Capture the cell that displays the provided text and extract its (X, Y) central coordinate. 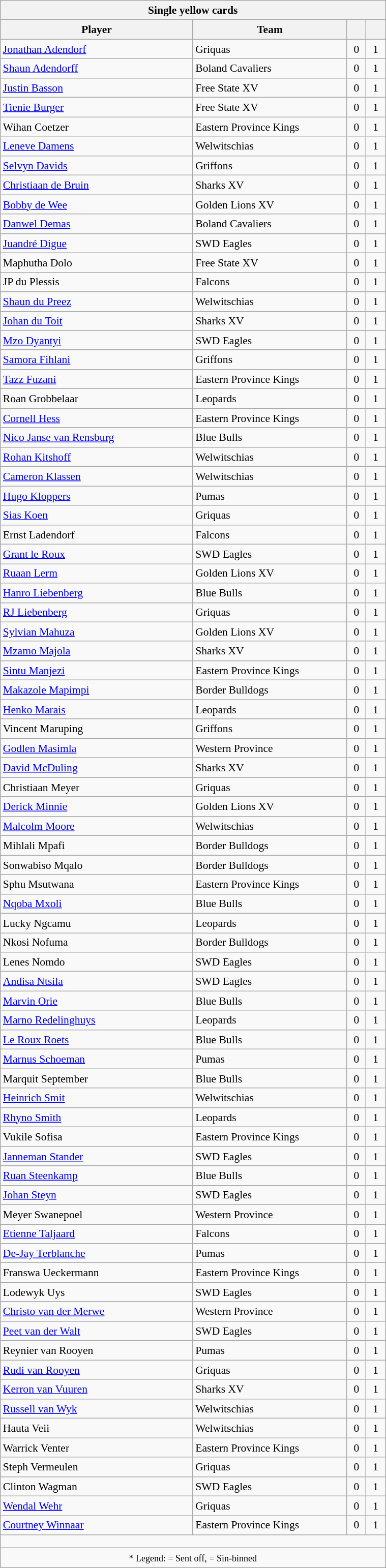
Russell van Wyk (97, 1409)
Johan Steyn (97, 1195)
Malcolm Moore (97, 826)
Tazz Fuzani (97, 379)
Sintu Manjezi (97, 671)
Lucky Ngcamu (97, 923)
Le Roux Roets (97, 1040)
Cameron Klassen (97, 476)
Rohan Kitshoff (97, 457)
Justin Basson (97, 88)
Sias Koen (97, 515)
Ernst Ladendorf (97, 535)
Sphu Msutwana (97, 884)
Mzamo Majola (97, 651)
Ruaan Lerm (97, 574)
Jonathan Adendorf (97, 49)
Etienne Taljaard (97, 1234)
Roan Grobbelaar (97, 399)
Marnus Schoeman (97, 1059)
Courtney Winnaar (97, 1525)
Hanro Liebenberg (97, 593)
Nkosi Nofuma (97, 943)
Shaun Adendorff (97, 69)
Wendal Wehr (97, 1506)
David McDuling (97, 768)
Sylvian Mahuza (97, 632)
Christiaan Meyer (97, 787)
Marquit September (97, 1078)
Shaun du Preez (97, 301)
Lodewyk Uys (97, 1292)
Christiaan de Bruin (97, 185)
JP du Plessis (97, 282)
Cornell Hess (97, 418)
Ruan Steenkamp (97, 1175)
Makazole Mapimpi (97, 690)
Selvyn Davids (97, 166)
Heinrich Smit (97, 1098)
Wihan Coetzer (97, 127)
Hauta Veii (97, 1428)
Henko Marais (97, 709)
Derick Minnie (97, 806)
Christo van der Merwe (97, 1312)
Vukile Sofisa (97, 1137)
Steph Vermeulen (97, 1467)
Tienie Burger (97, 107)
Nico Janse van Rensburg (97, 438)
Franswa Ueckermann (97, 1273)
Clinton Wagman (97, 1487)
Maphutha Dolo (97, 263)
Lenes Nomdo (97, 962)
Sonwabiso Mqalo (97, 865)
Peet van der Walt (97, 1331)
Vincent Maruping (97, 729)
Johan du Toit (97, 321)
Single yellow cards (193, 10)
Andisa Ntsila (97, 981)
Hugo Kloppers (97, 496)
Nqoba Mxoli (97, 903)
Warrick Venter (97, 1448)
Reynier van Rooyen (97, 1350)
Team (270, 29)
Mihlali Mpafi (97, 846)
Samora Fihlani (97, 360)
Marno Redelinghuys (97, 1020)
Rudi van Rooyen (97, 1370)
Danwel Demas (97, 224)
Godlen Masimla (97, 748)
Bobby de Wee (97, 204)
Player (97, 29)
Kerron van Vuuren (97, 1390)
Rhyno Smith (97, 1118)
Marvin Orie (97, 1001)
* Legend: = Sent off, = Sin-binned (193, 1558)
RJ Liebenberg (97, 612)
De-Jay Terblanche (97, 1253)
Meyer Swanepoel (97, 1215)
Juandré Digue (97, 244)
Janneman Stander (97, 1156)
Mzo Dyantyi (97, 341)
Leneve Damens (97, 146)
Grant le Roux (97, 554)
